Determine the (x, y) coordinate at the center of the cell enclosing the given text.  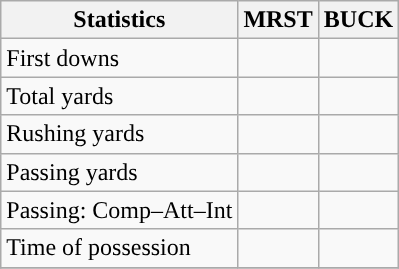
BUCK (358, 20)
Rushing yards (120, 134)
Passing yards (120, 172)
Time of possession (120, 248)
Total yards (120, 96)
MRST (278, 20)
First downs (120, 58)
Statistics (120, 20)
Passing: Comp–Att–Int (120, 210)
